Output the [x, y] coordinate of the center of the cell containing the given text.  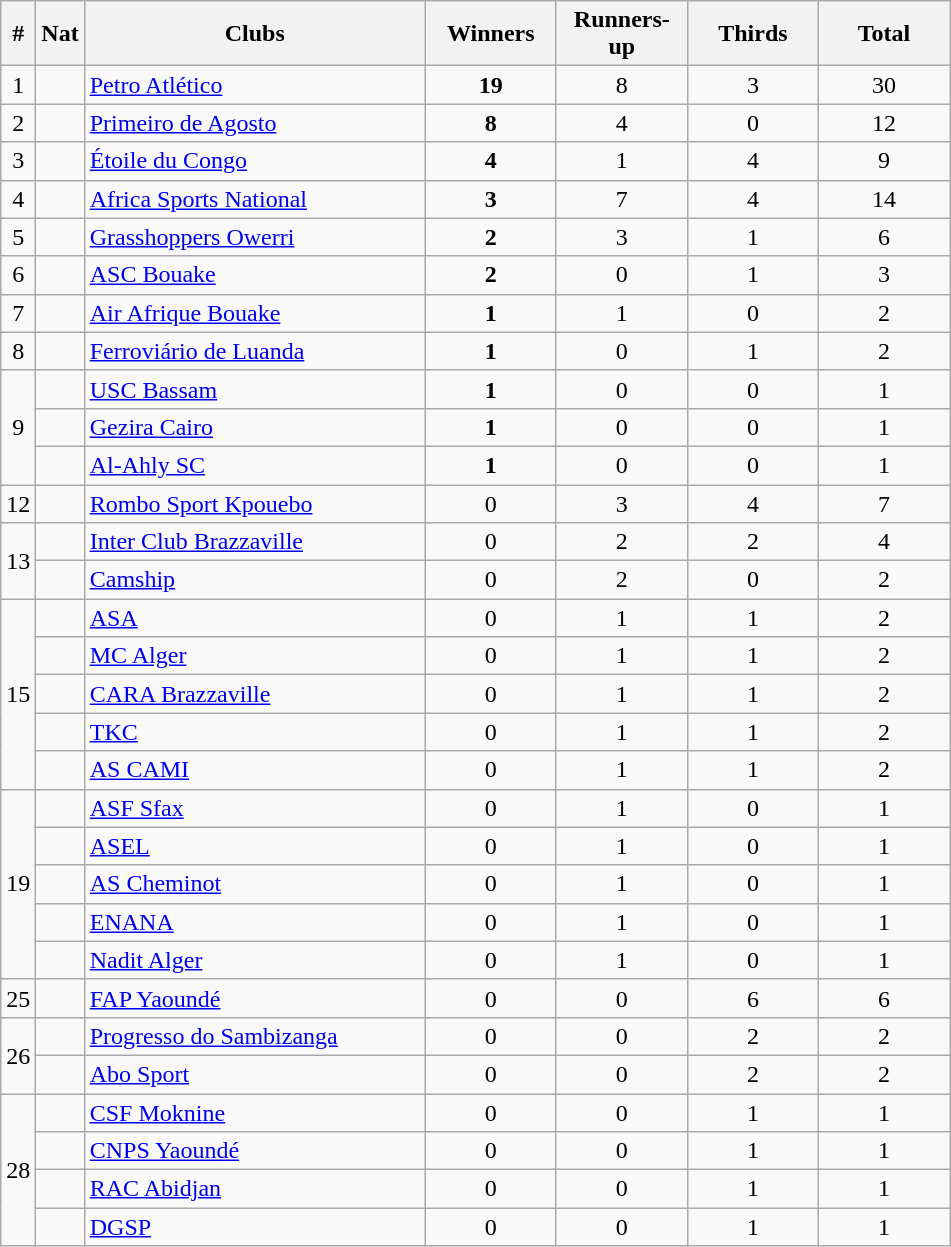
Petro Atlético [254, 85]
Ferroviário de Luanda [254, 351]
Rombo Sport Kpouebo [254, 503]
Total [884, 34]
TKC [254, 732]
ASF Sfax [254, 808]
AS CAMI [254, 770]
Camship [254, 580]
# [18, 34]
26 [18, 1055]
Africa Sports National [254, 199]
ENANA [254, 922]
ASA [254, 618]
Al-Ahly SC [254, 465]
FAP Yaoundé [254, 998]
Progresso do Sambizanga [254, 1036]
Runners-up [622, 34]
Clubs [254, 34]
Air Afrique Bouake [254, 313]
Nadit Alger [254, 960]
Étoile du Congo [254, 161]
Winners [490, 34]
CNPS Yaoundé [254, 1151]
ASC Bouake [254, 275]
Primeiro de Agosto [254, 123]
ASEL [254, 846]
CARA Brazzaville [254, 694]
MC Alger [254, 656]
Inter Club Brazzaville [254, 542]
AS Cheminot [254, 884]
15 [18, 694]
14 [884, 199]
DGSP [254, 1227]
28 [18, 1170]
5 [18, 237]
30 [884, 85]
Abo Sport [254, 1074]
RAC Abidjan [254, 1189]
USC Bassam [254, 389]
13 [18, 561]
25 [18, 998]
CSF Moknine [254, 1113]
Nat [60, 34]
Gezira Cairo [254, 427]
Grasshoppers Owerri [254, 237]
Thirds [752, 34]
